Determine the (X, Y) coordinate at the center of the cell enclosing the given text.  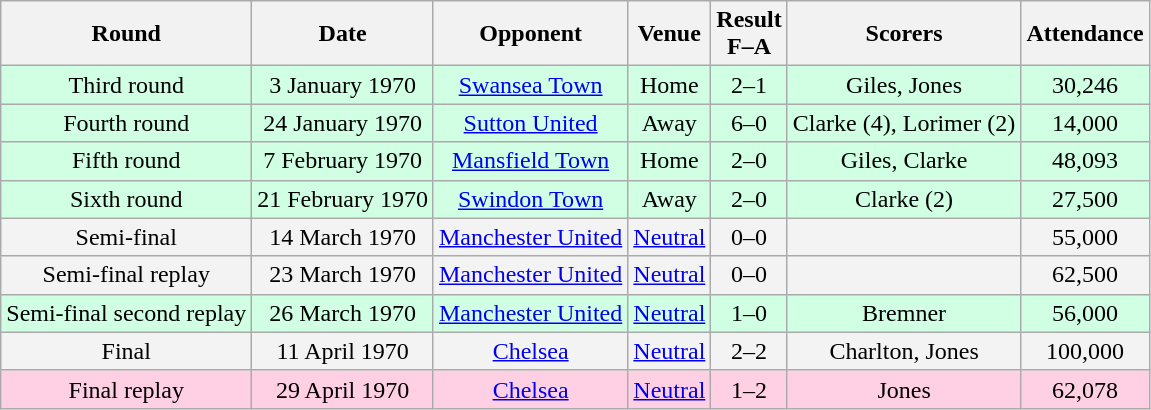
Fifth round (126, 161)
62,500 (1085, 275)
14,000 (1085, 123)
Semi-final replay (126, 275)
2–1 (749, 85)
Giles, Clarke (904, 161)
Fourth round (126, 123)
11 April 1970 (343, 351)
Swindon Town (530, 199)
1–2 (749, 389)
27,500 (1085, 199)
3 January 1970 (343, 85)
Final replay (126, 389)
1–0 (749, 313)
100,000 (1085, 351)
Opponent (530, 34)
Sutton United (530, 123)
26 March 1970 (343, 313)
55,000 (1085, 237)
48,093 (1085, 161)
Bremner (904, 313)
Date (343, 34)
24 January 1970 (343, 123)
Third round (126, 85)
7 February 1970 (343, 161)
Clarke (4), Lorimer (2) (904, 123)
Venue (670, 34)
Sixth round (126, 199)
Final (126, 351)
Swansea Town (530, 85)
56,000 (1085, 313)
Semi-final (126, 237)
21 February 1970 (343, 199)
14 March 1970 (343, 237)
Attendance (1085, 34)
2–2 (749, 351)
ResultF–A (749, 34)
Giles, Jones (904, 85)
62,078 (1085, 389)
29 April 1970 (343, 389)
Clarke (2) (904, 199)
Mansfield Town (530, 161)
Semi-final second replay (126, 313)
6–0 (749, 123)
Jones (904, 389)
30,246 (1085, 85)
Round (126, 34)
Charlton, Jones (904, 351)
Scorers (904, 34)
23 March 1970 (343, 275)
